Provide the [x, y] coordinate of the cell's center where the given text is located.  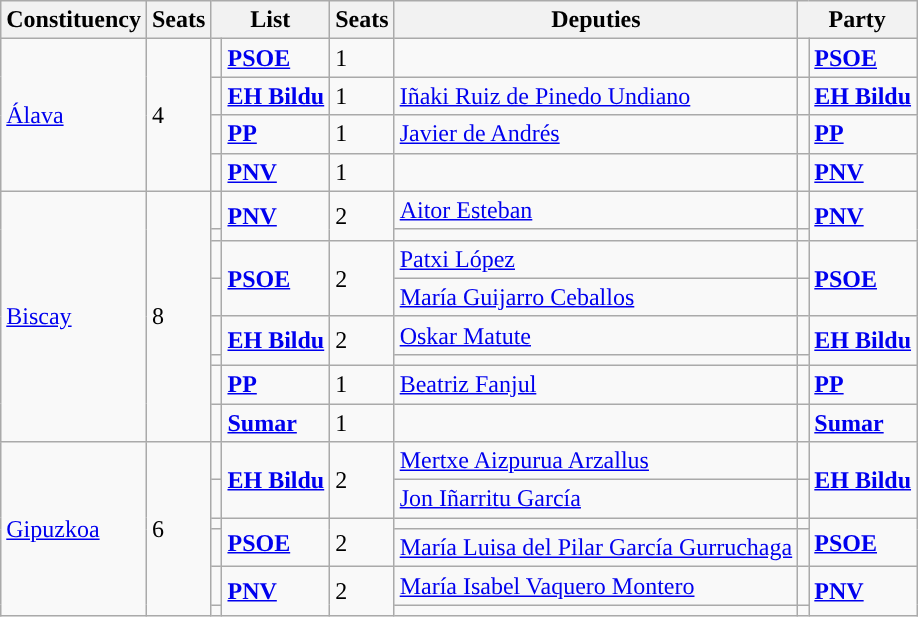
Jon Iñarritu García [596, 499]
Javier de Andrés [596, 134]
María Isabel Vaquero Montero [596, 586]
Party [858, 20]
6 [178, 529]
Gipuzkoa [74, 529]
Álava [74, 115]
Constituency [74, 20]
Patxi López [596, 259]
María Guijarro Ceballos [596, 297]
Beatriz Fanjul [596, 384]
4 [178, 115]
Aitor Esteban [596, 210]
María Luisa del Pilar García Gurruchaga [596, 548]
Deputies [596, 20]
List [270, 20]
Iñaki Ruiz de Pinedo Undiano [596, 96]
Oskar Matute [596, 335]
Mertxe Aizpurua Arzallus [596, 461]
Biscay [74, 316]
8 [178, 316]
